Extract the (x, y) coordinate from the center of the cell holding the provided text.  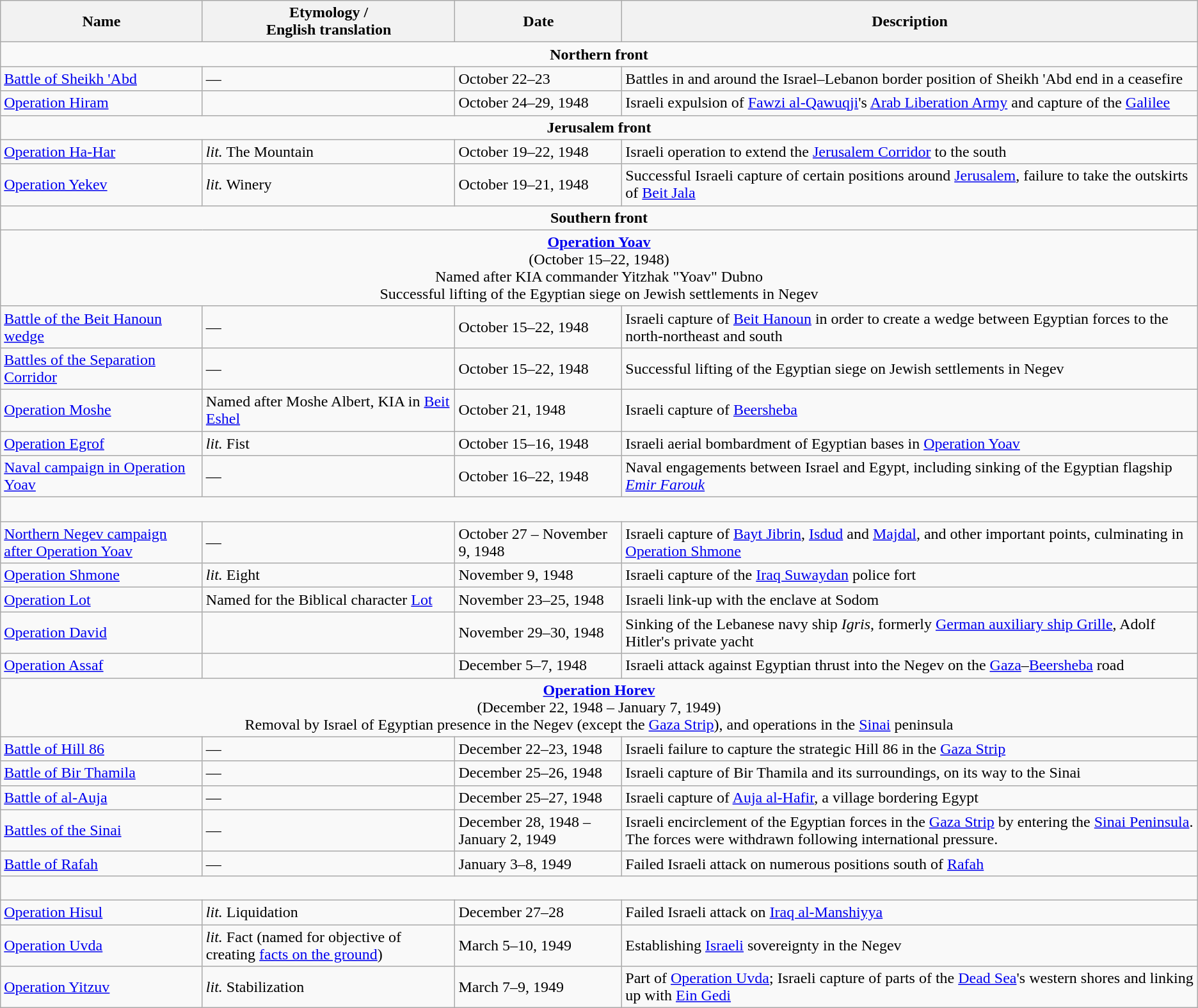
Operation Ha-Har (102, 152)
October 19–21, 1948 (539, 184)
October 19–22, 1948 (539, 152)
Israeli capture of Beersheba (910, 410)
December 27–28 (539, 912)
November 9, 1948 (539, 575)
lit. Stabilization (329, 987)
Israeli capture of Beit Hanoun in order to create a wedge between Egyptian forces to the north-northeast and south (910, 326)
lit. Fist (329, 444)
Jerusalem front (599, 127)
Operation Assaf (102, 666)
Northern Negev campaign after Operation Yoav (102, 543)
Israeli capture of Bayt Jibrin, Isdud and Majdal, and other important points, culminating in Operation Shmone (910, 543)
October 21, 1948 (539, 410)
November 23–25, 1948 (539, 600)
Battle of Rafah (102, 863)
Operation David (102, 632)
Successful Israeli capture of certain positions around Jerusalem, failure to take the outskirts of Beit Jala (910, 184)
October 27 – November 9, 1948 (539, 543)
Part of Operation Uvda; Israeli capture of parts of the Dead Sea's western shores and linking up with Ein Gedi (910, 987)
Naval engagements between Israel and Egypt, including sinking of the Egyptian flagship Emir Farouk (910, 476)
Operation Hisul (102, 912)
October 16–22, 1948 (539, 476)
Israeli failure to capture the strategic Hill 86 in the Gaza Strip (910, 749)
Israeli capture of Auja al-Hafir, a village bordering Egypt (910, 797)
lit. Winery (329, 184)
January 3–8, 1949 (539, 863)
Operation Moshe (102, 410)
Operation Yekev (102, 184)
Battle of Hill 86 (102, 749)
Successful lifting of the Egyptian siege on Jewish settlements in Negev (910, 369)
October 22–23 (539, 79)
Failed Israeli attack on Iraq al-Manshiyya (910, 912)
Operation Yitzuv (102, 987)
March 7–9, 1949 (539, 987)
Sinking of the Lebanese navy ship Igris, formerly German auxiliary ship Grille, Adolf Hitler's private yacht (910, 632)
Failed Israeli attack on numerous positions south of Rafah (910, 863)
Israeli operation to extend the Jerusalem Corridor to the south (910, 152)
Description (910, 22)
March 5–10, 1949 (539, 945)
lit. Liquidation (329, 912)
Battles in and around the Israel–Lebanon border position of Sheikh 'Abd end in a ceasefire (910, 79)
Northern front (599, 54)
Named after Moshe Albert, KIA in Beit Eshel (329, 410)
December 5–7, 1948 (539, 666)
lit. Fact (named for objective of creating facts on the ground) (329, 945)
Naval campaign in Operation Yoav (102, 476)
Battle of Sheikh 'Abd (102, 79)
December 22–23, 1948 (539, 749)
Etymology /English translation (329, 22)
Date (539, 22)
Israeli aerial bombardment of Egyptian bases in Operation Yoav (910, 444)
Battles of the Separation Corridor (102, 369)
November 29–30, 1948 (539, 632)
Establishing Israeli sovereignty in the Negev (910, 945)
Southern front (599, 218)
Battle of Bir Thamila (102, 773)
Name (102, 22)
Operation Shmone (102, 575)
December 25–27, 1948 (539, 797)
October 24–29, 1948 (539, 103)
Israeli link-up with the enclave at Sodom (910, 600)
December 28, 1948 – January 2, 1949 (539, 831)
Operation Hiram (102, 103)
December 25–26, 1948 (539, 773)
Named for the Biblical character Lot (329, 600)
Israeli capture of the Iraq Suwaydan police fort (910, 575)
Israeli attack against Egyptian thrust into the Negev on the Gaza–Beersheba road (910, 666)
Battle of the Beit Hanoun wedge (102, 326)
Battle of al-Auja (102, 797)
lit. Eight (329, 575)
lit. The Mountain (329, 152)
Operation Egrof (102, 444)
Israeli expulsion of Fawzi al-Qawuqji's Arab Liberation Army and capture of the Galilee (910, 103)
Israeli capture of Bir Thamila and its surroundings, on its way to the Sinai (910, 773)
Operation Uvda (102, 945)
Battles of the Sinai (102, 831)
October 15–16, 1948 (539, 444)
Operation Lot (102, 600)
